Search for the cell housing the specified text and yield its [X, Y] center coordinate. 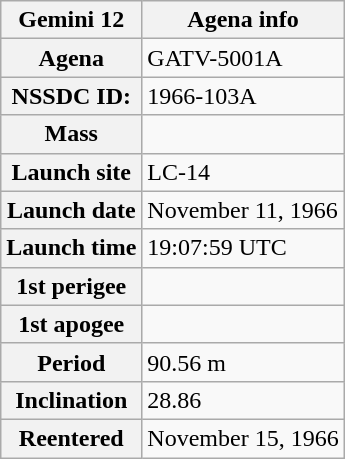
Period [72, 362]
LC-14 [243, 172]
November 15, 1966 [243, 438]
Reentered [72, 438]
Agena info [243, 20]
Mass [72, 134]
NSSDC ID: [72, 96]
1st apogee [72, 324]
GATV-5001A [243, 58]
28.86 [243, 400]
Gemini 12 [72, 20]
Launch time [72, 248]
Inclination [72, 400]
19:07:59 UTC [243, 248]
November 11, 1966 [243, 210]
90.56 m [243, 362]
Agena [72, 58]
Launch date [72, 210]
1st perigee [72, 286]
Launch site [72, 172]
1966-103A [243, 96]
